Find where the given text appears and provide that cell's center as (X, Y) coordinate. 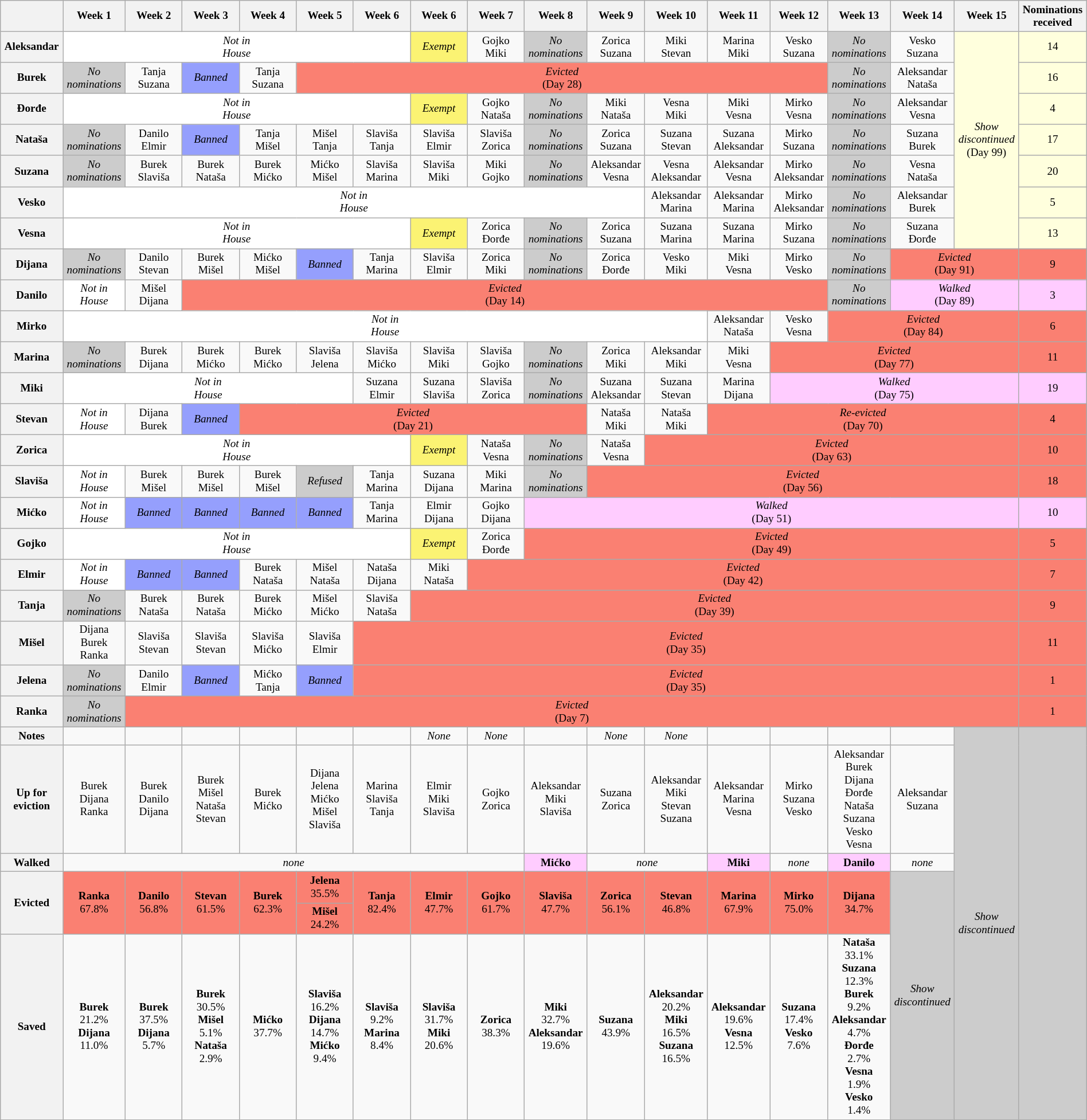
Week 14 (922, 16)
Burek37.5%Dijana5.7% (154, 1027)
VeskoVesna (799, 326)
19 (1053, 388)
AleksandarMiki (677, 357)
Elmir (32, 574)
Slaviša47.7% (556, 903)
BurekDijana (154, 357)
VesnaNataša (922, 171)
Week 12 (799, 16)
GojkoDijana (495, 512)
MišelTanja (324, 140)
Mišel (32, 643)
Vesko (32, 202)
SuzanaElmir (382, 388)
SuzanaĐorđe (922, 233)
20 (1053, 171)
Walked (Day 51) (772, 512)
Evicted(Day 84) (923, 326)
Refused (324, 481)
AleksandarBurek (922, 202)
MišelNataša (324, 574)
Nataša (32, 140)
TanjaMišel (267, 140)
7 (1053, 574)
SlavišaJelena (324, 357)
MikiMarina (495, 481)
Mišel24.2% (324, 918)
Ranka67.8% (94, 903)
Mirko75.0% (799, 903)
Week 10 (677, 16)
Vesna (32, 233)
Walked (32, 863)
Week 2 (154, 16)
Suzana43.9% (616, 1027)
Dijana (32, 264)
Burek21.2%Dijana11.0% (94, 1027)
SuzanaZorica (616, 799)
Walked(Day 75) (894, 388)
14 (1053, 47)
GojkoNataša (495, 109)
6 (1053, 326)
MikiGojko (495, 171)
Gojko (32, 543)
Saved (32, 1027)
MišelMićko (324, 605)
SlavišaMarina (382, 171)
Week 3 (211, 16)
SlavišaGojko (495, 357)
Notes (32, 736)
SuzanaDijana (439, 481)
Evicted(Day 91) (955, 264)
MirkoVesko (799, 264)
Tanja82.4% (382, 903)
Week 11 (738, 16)
13 (1053, 233)
SuzanaSlaviša (439, 388)
Evicted(Day 28) (562, 78)
MirkoSuzanaVesko (799, 799)
Burek Danilo Dijana (154, 799)
17 (1053, 140)
Zorica (32, 451)
MićkoTanja (267, 680)
Marina (32, 357)
GojkoMiki (495, 47)
Week 1 (94, 16)
Aleksandar20.2%Miki16.5%Suzana16.5% (677, 1027)
SuzanaBurek (922, 140)
Evicted(Day 7) (572, 711)
Walked(Day 89) (955, 295)
Suzana (32, 171)
Burek30.5%Mišel5.1%Nataša2.9% (211, 1027)
Evicted(Day 21) (413, 419)
DijanaJelenaMićkoMišelSlaviša (324, 799)
SlavišaNataša (382, 605)
Burek Dijana Ranka (94, 799)
Burek (32, 78)
Slaviša9.2%Marina8.4% (382, 1027)
Mirko (32, 326)
16 (1053, 78)
Evicted(Day 77) (894, 357)
Stevan46.8% (677, 903)
Zorica56.1% (616, 903)
Đorđe (32, 109)
Nominationsreceived (1053, 16)
Show discontinued (Day 99) (987, 140)
Danilo56.8% (154, 903)
18 (1053, 481)
Slaviša (32, 481)
Burek Mišel Nataša Stevan (211, 799)
AleksandarMarinaVesna (738, 799)
SlavišaTanja (382, 140)
Tanja (32, 605)
Slaviša16.2%Dijana14.7%Mićko9.4% (324, 1027)
DijanaBurekRanka (94, 643)
Burek62.3% (267, 903)
3 (1053, 295)
Week 15 (987, 16)
VeskoMiki (677, 264)
GojkoZorica (495, 799)
Gojko61.7% (495, 903)
Suzana17.4%Vesko7.6% (799, 1027)
Marina67.9% (738, 903)
Ranka (32, 711)
Jelena35.5% (324, 887)
AleksandarSuzana (922, 799)
MirkoVesna (799, 109)
Jelena (32, 680)
Week 7 (495, 16)
Aleksandar19.6%Vesna12.5% (738, 1027)
Evicted(Day 49) (772, 543)
Evicted(Day 14) (505, 295)
Stevan61.5% (211, 903)
AleksandarMikiStevanSuzana (677, 799)
Up for eviction (32, 799)
MarinaMiki (738, 47)
MišelDijana (154, 295)
Evicted(Day 42) (743, 574)
Elmir47.7% (439, 903)
Evicted(Day 63) (832, 451)
ElmirMikiSlaviša (439, 799)
VesnaMiki (677, 109)
Week 9 (616, 16)
Week 13 (859, 16)
Evicted (32, 903)
Evicted(Day 56) (803, 481)
NatašaDijana (382, 574)
ElmirDijana (439, 512)
Dijana34.7% (859, 903)
Week 4 (267, 16)
Zorica38.3% (495, 1027)
Week 8 (556, 16)
DaniloStevan (154, 264)
AleksandarMikiSlaviša (556, 799)
BurekSlaviša (154, 171)
Mićko37.7% (267, 1027)
Slaviša31.7%Miki20.6% (439, 1027)
DijanaBurek (154, 419)
Aleksandar (32, 47)
Re-evicted(Day 70) (863, 419)
MarinaDijana (738, 388)
Nataša33.1%Suzana12.3%Burek9.2%Aleksandar4.7%Đorđe2.7%Vesna1.9%Vesko1.4% (859, 1027)
MikiStevan (677, 47)
Evicted(Day 39) (714, 605)
MarinaSlavišaTanja (382, 799)
Week 5 (324, 16)
VesnaAleksandar (677, 171)
Stevan (32, 419)
Miki32.7%Aleksandar19.6% (556, 1027)
AleksandarBurekDijanaĐorđeNatašaSuzanaVeskoVesna (859, 799)
